From the cell containing the given text, extract its center point as (X, Y) coordinate. 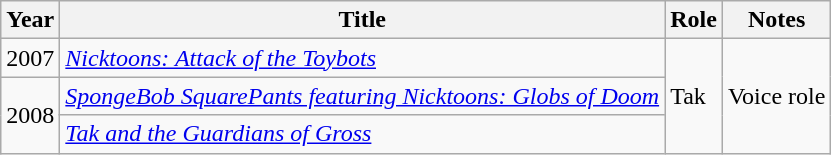
SpongeBob SquarePants featuring Nicktoons: Globs of Doom (362, 96)
2008 (30, 115)
Year (30, 20)
Notes (776, 20)
Voice role (776, 96)
Tak and the Guardians of Gross (362, 134)
2007 (30, 58)
Nicktoons: Attack of the Toybots (362, 58)
Title (362, 20)
Tak (694, 96)
Role (694, 20)
